From the cell containing the given text, extract its center point as (X, Y) coordinate. 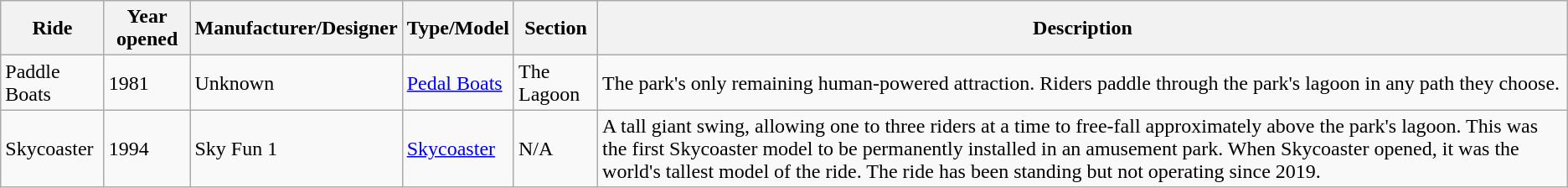
Year opened (147, 29)
Paddle Boats (52, 82)
Type/Model (457, 29)
Unknown (297, 82)
Description (1083, 29)
The park's only remaining human-powered attraction. Riders paddle through the park's lagoon in any path they choose. (1083, 82)
N/A (555, 149)
Ride (52, 29)
Manufacturer/Designer (297, 29)
Section (555, 29)
1981 (147, 82)
1994 (147, 149)
The Lagoon (555, 82)
Pedal Boats (457, 82)
Sky Fun 1 (297, 149)
